Locate the cell with the specified text and output its (X, Y) center coordinate. 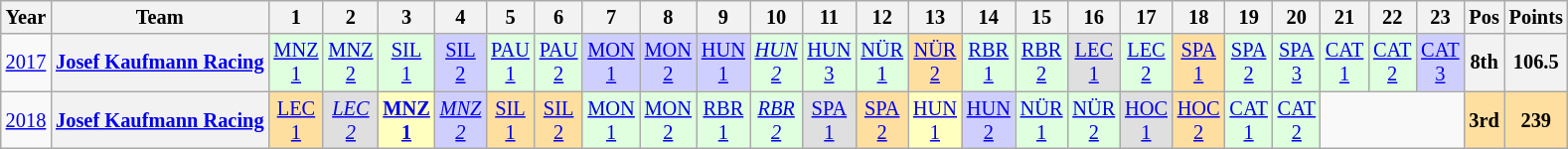
9 (723, 17)
20 (1297, 17)
13 (935, 17)
2018 (26, 120)
15 (1041, 17)
3rd (1484, 120)
4 (461, 17)
HOC1 (1147, 120)
18 (1198, 17)
HUN3 (829, 63)
CAT3 (1440, 63)
PAU1 (511, 63)
Pos (1484, 17)
Points (1536, 17)
17 (1147, 17)
5 (511, 17)
23 (1440, 17)
2017 (26, 63)
1 (296, 17)
7 (610, 17)
8th (1484, 63)
Year (26, 17)
106.5 (1536, 63)
19 (1249, 17)
6 (558, 17)
10 (777, 17)
SPA3 (1297, 63)
21 (1344, 17)
239 (1536, 120)
8 (668, 17)
HOC2 (1198, 120)
22 (1392, 17)
PAU2 (558, 63)
2 (350, 17)
14 (989, 17)
3 (405, 17)
12 (882, 17)
16 (1093, 17)
11 (829, 17)
Team (159, 17)
